Determine the (x, y) coordinate at the center of the cell enclosing the given text.  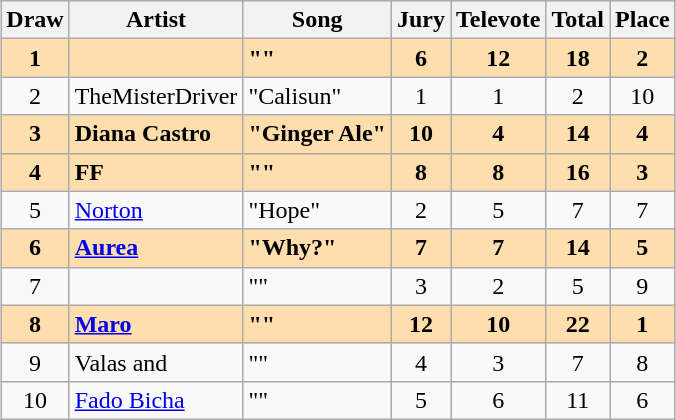
Valas and (156, 362)
Artist (156, 20)
Draw (35, 20)
Diana Castro (156, 134)
Maro (156, 324)
Place (643, 20)
Norton (156, 210)
Aurea (156, 248)
Televote (498, 20)
Total (578, 20)
22 (578, 324)
"Why?" (318, 248)
Fado Bicha (156, 400)
"Calisun" (318, 96)
TheMisterDriver (156, 96)
18 (578, 58)
11 (578, 400)
FF (156, 172)
Jury (420, 20)
"Hope" (318, 210)
Song (318, 20)
16 (578, 172)
"Ginger Ale" (318, 134)
